Find where the given text appears and provide that cell's center as [x, y] coordinate. 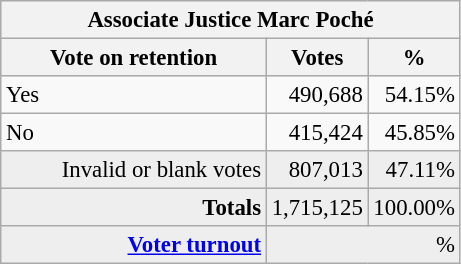
Vote on retention [134, 58]
45.85% [414, 133]
Voter turnout [134, 245]
415,424 [317, 133]
47.11% [414, 170]
Invalid or blank votes [134, 170]
Votes [317, 58]
Associate Justice Marc Poché [231, 20]
54.15% [414, 95]
Totals [134, 208]
490,688 [317, 95]
Yes [134, 95]
No [134, 133]
1,715,125 [317, 208]
100.00% [414, 208]
807,013 [317, 170]
